Find where the given text appears and provide that cell's center as (x, y) coordinate. 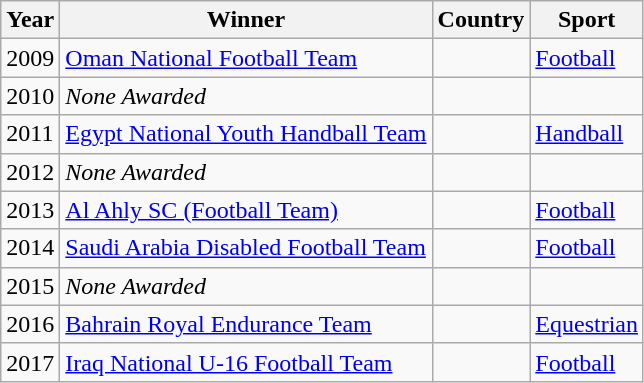
2013 (30, 210)
Sport (587, 20)
Handball (587, 134)
Egypt National Youth Handball Team (246, 134)
Winner (246, 20)
2010 (30, 96)
Bahrain Royal Endurance Team (246, 324)
Al Ahly SC (Football Team) (246, 210)
2014 (30, 248)
Iraq National U-16 Football Team (246, 362)
Oman National Football Team (246, 58)
2016 (30, 324)
2015 (30, 286)
2012 (30, 172)
Year (30, 20)
Saudi Arabia Disabled Football Team (246, 248)
2009 (30, 58)
2017 (30, 362)
Country (481, 20)
Equestrian (587, 324)
2011 (30, 134)
